Capture the cell that displays the provided text and extract its [x, y] central coordinate. 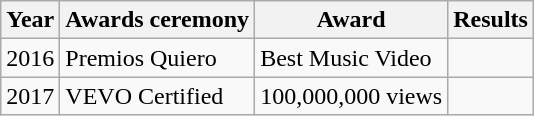
VEVO Certified [158, 96]
Awards ceremony [158, 20]
2017 [30, 96]
Award [352, 20]
Year [30, 20]
100,000,000 views [352, 96]
2016 [30, 58]
Best Music Video [352, 58]
Premios Quiero [158, 58]
Results [491, 20]
